Extract the (x, y) coordinate from the center of the cell holding the provided text.  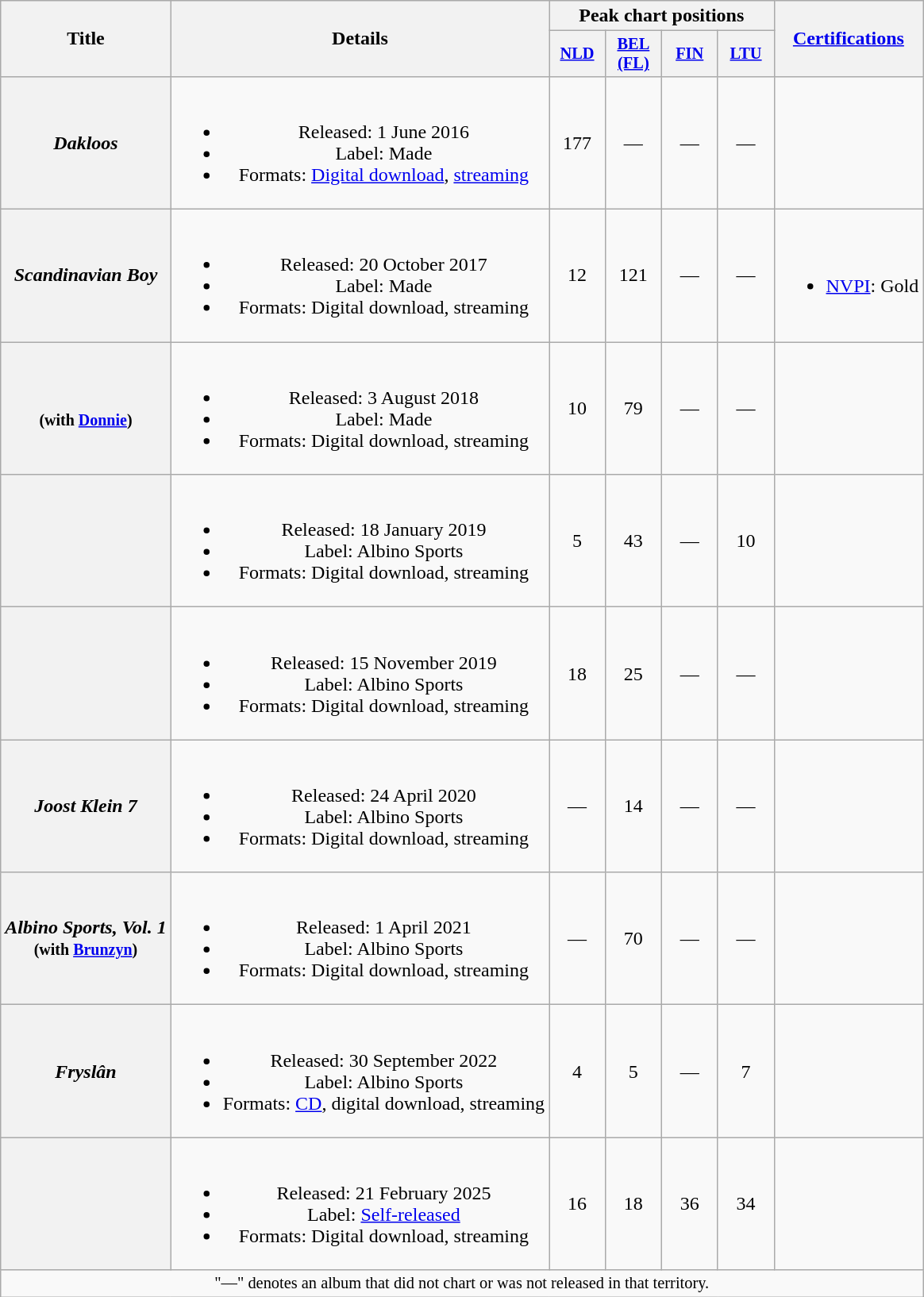
Released: 20 October 2017Label: MadeFormats: Digital download, streaming (360, 276)
12 (578, 276)
Released: 18 January 2019Label: Albino SportsFormats: Digital download, streaming (360, 541)
36 (689, 1203)
Joost Klein 7 (86, 806)
Released: 21 February 2025Label: Self-releasedFormats: Digital download, streaming (360, 1203)
NVPI: Gold (849, 276)
"—" denotes an album that did not chart or was not released in that territory. (462, 1284)
14 (633, 806)
Dakloos (86, 143)
16 (578, 1203)
4 (578, 1072)
(with Donnie) (86, 408)
NLD (578, 54)
Details (360, 39)
43 (633, 541)
Fryslân (86, 1072)
FIN (689, 54)
Scandinavian Boy (86, 276)
25 (633, 673)
7 (746, 1072)
Released: 1 April 2021Label: Albino SportsFormats: Digital download, streaming (360, 938)
Peak chart positions (662, 16)
BEL(FL) (633, 54)
Released: 3 August 2018Label: MadeFormats: Digital download, streaming (360, 408)
79 (633, 408)
Released: 1 June 2016Label: MadeFormats: Digital download, streaming (360, 143)
70 (633, 938)
34 (746, 1203)
Albino Sports, Vol. 1(with Brunzyn) (86, 938)
Released: 24 April 2020Label: Albino SportsFormats: Digital download, streaming (360, 806)
177 (578, 143)
Released: 15 November 2019Label: Albino SportsFormats: Digital download, streaming (360, 673)
LTU (746, 54)
Title (86, 39)
Released: 30 September 2022Label: Albino SportsFormats: CD, digital download, streaming (360, 1072)
121 (633, 276)
Certifications (849, 39)
